Detect which cell encompasses the target text, then output its [x, y] center coordinate. 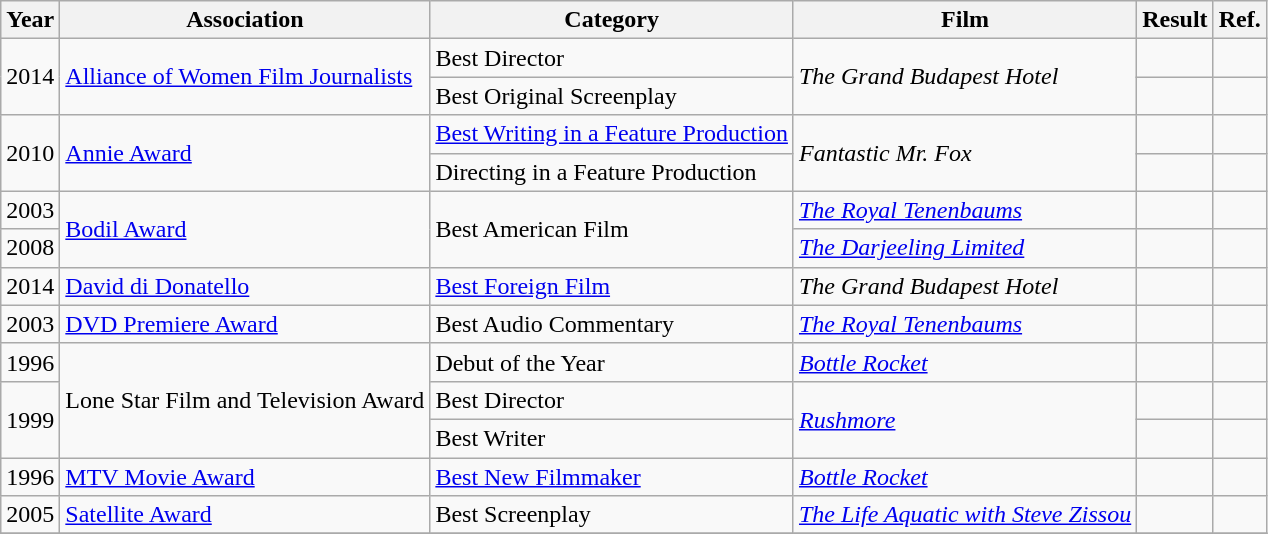
Film [964, 20]
Result [1175, 20]
Best American Film [612, 229]
The Darjeeling Limited [964, 248]
Category [612, 20]
2005 [30, 515]
Best Screenplay [612, 515]
Best Original Screenplay [612, 96]
MTV Movie Award [245, 477]
Alliance of Women Film Journalists [245, 77]
Best Writer [612, 438]
Annie Award [245, 153]
Ref. [1240, 20]
The Life Aquatic with Steve Zissou [964, 515]
Fantastic Mr. Fox [964, 153]
Best Audio Commentary [612, 324]
1999 [30, 419]
Lone Star Film and Television Award [245, 400]
Best Foreign Film [612, 286]
2010 [30, 153]
David di Donatello [245, 286]
Year [30, 20]
Association [245, 20]
Best New Filmmaker [612, 477]
Debut of the Year [612, 362]
Directing in a Feature Production [612, 172]
Bodil Award [245, 229]
Best Writing in a Feature Production [612, 134]
DVD Premiere Award [245, 324]
Satellite Award [245, 515]
Rushmore [964, 419]
2008 [30, 248]
